Return [x, y] of the center of cell containing provided text 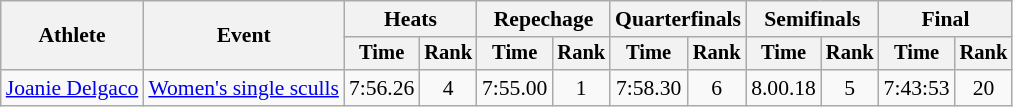
20 [984, 88]
Athlete [72, 36]
8.00.18 [784, 88]
Semifinals [812, 19]
Event [244, 36]
7:43:53 [917, 88]
7:55.00 [514, 88]
1 [581, 88]
7:58.30 [648, 88]
7:56.26 [382, 88]
Joanie Delgaco [72, 88]
Women's single sculls [244, 88]
Quarterfinals [678, 19]
Final [946, 19]
Heats [410, 19]
6 [716, 88]
5 [850, 88]
Repechage [544, 19]
4 [448, 88]
